Return the (X, Y) coordinate for the center point of the cell that contains the specified text.  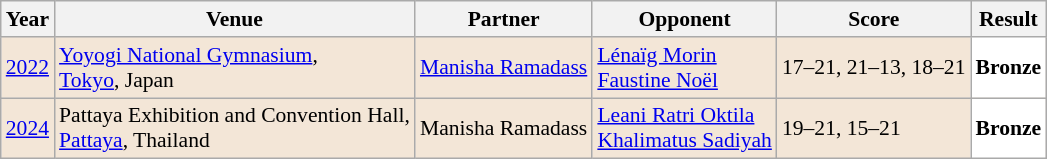
Partner (504, 19)
19–21, 15–21 (874, 128)
Result (1009, 19)
2024 (28, 128)
Pattaya Exhibition and Convention Hall,Pattaya, Thailand (234, 128)
Leani Ratri Oktila Khalimatus Sadiyah (684, 128)
Venue (234, 19)
2022 (28, 68)
17–21, 21–13, 18–21 (874, 68)
Yoyogi National Gymnasium,Tokyo, Japan (234, 68)
Opponent (684, 19)
Score (874, 19)
Year (28, 19)
Lénaïg Morin Faustine Noël (684, 68)
